Return the [x, y] coordinate for the center point of the cell that contains the specified text.  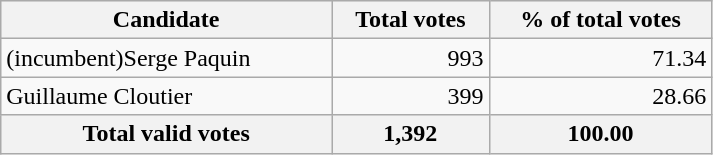
Total votes [411, 20]
Total valid votes [166, 134]
Candidate [166, 20]
28.66 [600, 96]
993 [411, 58]
1,392 [411, 134]
(incumbent)Serge Paquin [166, 58]
399 [411, 96]
71.34 [600, 58]
100.00 [600, 134]
Guillaume Cloutier [166, 96]
% of total votes [600, 20]
